Extract the [x, y] coordinate from the center of the cell holding the provided text.  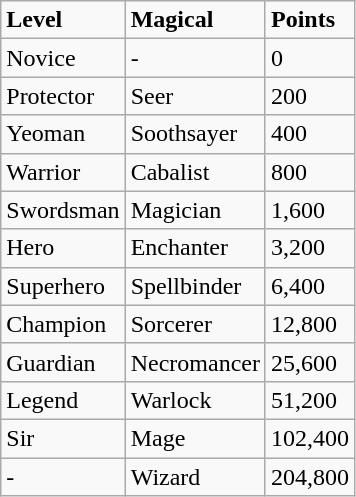
800 [310, 172]
Necromancer [195, 362]
51,200 [310, 400]
25,600 [310, 362]
Warlock [195, 400]
204,800 [310, 477]
Novice [63, 58]
Superhero [63, 286]
1,600 [310, 210]
Magical [195, 20]
Swordsman [63, 210]
12,800 [310, 324]
0 [310, 58]
Spellbinder [195, 286]
Yeoman [63, 134]
102,400 [310, 438]
Sorcerer [195, 324]
Wizard [195, 477]
Legend [63, 400]
Champion [63, 324]
200 [310, 96]
6,400 [310, 286]
Seer [195, 96]
Soothsayer [195, 134]
Level [63, 20]
Warrior [63, 172]
Enchanter [195, 248]
Cabalist [195, 172]
Sir [63, 438]
Hero [63, 248]
Guardian [63, 362]
Magician [195, 210]
Protector [63, 96]
Points [310, 20]
Mage [195, 438]
400 [310, 134]
3,200 [310, 248]
